Identify which cell holds the provided text, then report its [X, Y] central coordinate. 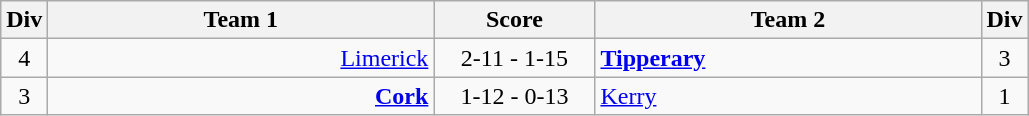
Kerry [788, 96]
Limerick [241, 58]
1-12 - 0-13 [514, 96]
2-11 - 1-15 [514, 58]
Tipperary [788, 58]
1 [1004, 96]
Cork [241, 96]
4 [24, 58]
Team 2 [788, 20]
Team 1 [241, 20]
Score [514, 20]
